From the cell containing the given text, extract its center point as [x, y] coordinate. 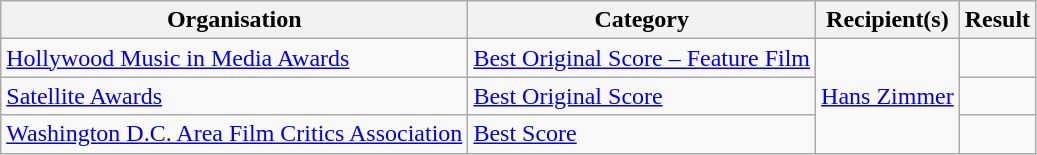
Hans Zimmer [888, 96]
Recipient(s) [888, 20]
Best Original Score [642, 96]
Washington D.C. Area Film Critics Association [234, 134]
Best Score [642, 134]
Hollywood Music in Media Awards [234, 58]
Category [642, 20]
Result [997, 20]
Satellite Awards [234, 96]
Organisation [234, 20]
Best Original Score – Feature Film [642, 58]
